Extract the [X, Y] coordinate from the center of the cell holding the provided text.  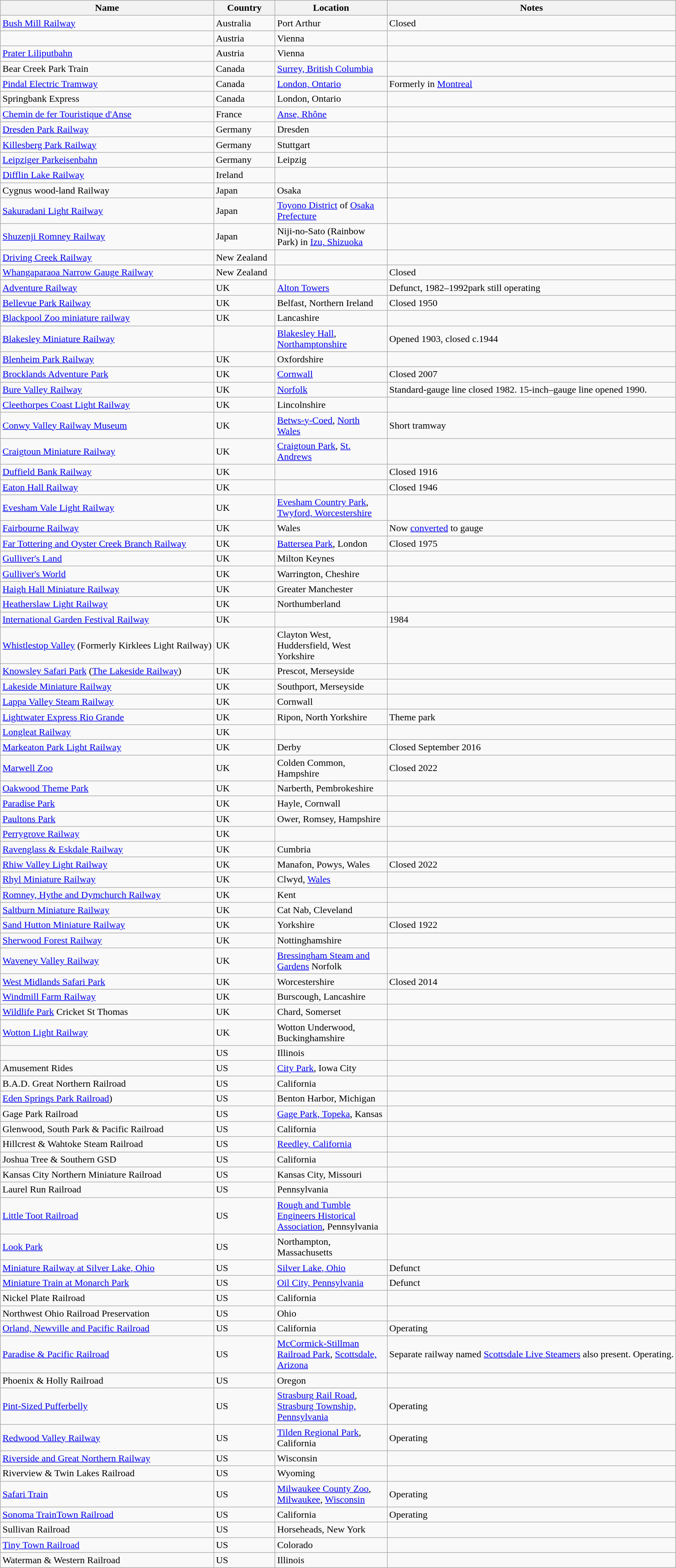
Milwaukee County Zoo, Milwaukee, Wisconsin [331, 1494]
Orland, Newville and Pacific Railroad [107, 1329]
Evesham Country Park, Twyford, Worcestershire [331, 508]
B.A.D. Great Northern Railroad [107, 1084]
Battersea Park, London [331, 544]
Lightwater Express Rio Grande [107, 717]
Killesberg Park Railway [107, 144]
Sakuradani Light Railway [107, 211]
Nottinghamshire [331, 940]
Heatherslaw Light Railway [107, 604]
Strasburg Rail Road, Strasburg Township, Pennsylvania [331, 1406]
Stuttgart [331, 144]
Kansas City Northern Miniature Railroad [107, 1175]
Bressingham Steam and Gardens Norfolk [331, 961]
Southport, Merseyside [331, 686]
Difflin Lake Railway [107, 175]
Amusement Rides [107, 1068]
Riverside and Great Northern Railway [107, 1458]
Wotton Underwood, Buckinghamshire [331, 1032]
Pennsylvania [331, 1190]
Blakesley Hall, Northamptonshire [331, 338]
Northwest Ohio Railroad Preservation [107, 1313]
Name [107, 8]
Nickel Plate Railroad [107, 1298]
International Garden Festival Railway [107, 619]
Port Arthur [331, 23]
Defunct, 1982–1992park still operating [532, 288]
Northumberland [331, 604]
Craigtoun Miniature Railway [107, 451]
Reedley, California [331, 1144]
Short tramway [532, 425]
Tiny Town Railroad [107, 1545]
Miniature Train at Monarch Park [107, 1283]
Blakesley Miniature Railway [107, 338]
Bure Valley Railway [107, 390]
Waterman & Western Railroad [107, 1560]
Leipzig [331, 160]
Formerly in Montreal [532, 84]
Clwyd, Wales [331, 880]
Dresden Park Railway [107, 129]
Wales [331, 528]
Belfast, Northern Ireland [331, 303]
Worcestershire [331, 981]
Horseheads, New York [331, 1530]
Conwy Valley Railway Museum [107, 425]
Springbank Express [107, 99]
Bush Mill Railway [107, 23]
Lakeside Miniature Railway [107, 686]
Oxfordshire [331, 359]
Look Park [107, 1247]
Far Tottering and Oyster Creek Branch Railway [107, 544]
Gage Park Railroad [107, 1114]
Joshua Tree & Southern GSD [107, 1159]
France [244, 114]
Whistlestop Valley (Formerly Kirklees Light Railway) [107, 645]
Fairbourne Railway [107, 528]
Closed 1922 [532, 925]
Windmill Farm Railway [107, 997]
Eaton Hall Railway [107, 487]
Romney, Hythe and Dymchurch Railway [107, 895]
McCormick-Stillman Railroad Park, Scottsdale, Arizona [331, 1354]
Opened 1903, closed c.1944 [532, 338]
Haigh Hall Miniature Railway [107, 589]
Norfolk [331, 390]
Bear Creek Park Train [107, 69]
Bellevue Park Railway [107, 303]
Chemin de fer Touristique d'Anse [107, 114]
Cleethorpes Coast Light Railway [107, 405]
Standard-gauge line closed 1982. 15-inch–gauge line opened 1990. [532, 390]
Closed 1916 [532, 472]
Cumbria [331, 849]
Oakwood Theme Park [107, 789]
Narberth, Pembrokeshire [331, 789]
Pindal Electric Tramway [107, 84]
Osaka [331, 190]
Sand Hutton Miniature Railway [107, 925]
1984 [532, 619]
Closed 1975 [532, 544]
Rhyl Miniature Railway [107, 880]
Closed September 2016 [532, 747]
Ohio [331, 1313]
Knowsley Safari Park (The Lakeside Railway) [107, 671]
Separate railway named Scottsdale Live Steamers also present. Operating. [532, 1354]
Closed 2014 [532, 981]
Wildlife Park Cricket St Thomas [107, 1012]
Gulliver's World [107, 574]
Sullivan Railroad [107, 1530]
Paradise Park [107, 804]
Warrington, Cheshire [331, 574]
Pint-Sized Pufferbelly [107, 1406]
Notes [532, 8]
Country [244, 8]
Ripon, North Yorkshire [331, 717]
Hillcrest & Wahtoke Steam Railroad [107, 1144]
Kent [331, 895]
Wisconsin [331, 1458]
Prescot, Merseyside [331, 671]
Wyoming [331, 1473]
Craigtoun Park, St. Andrews [331, 451]
Riverview & Twin Lakes Railroad [107, 1473]
Cat Nab, Cleveland [331, 910]
Markeaton Park Light Railway [107, 747]
Colorado [331, 1545]
Blackpool Zoo miniature railway [107, 318]
Phoenix & Holly Railroad [107, 1380]
Safari Train [107, 1494]
Chard, Somerset [331, 1012]
Milton Keynes [331, 559]
Cygnus wood-land Railway [107, 190]
Sonoma TrainTown Railroad [107, 1515]
Evesham Vale Light Railway [107, 508]
Lincolnshire [331, 405]
Prater Liliputbahn [107, 53]
Surrey, British Columbia [331, 69]
Kansas City, Missouri [331, 1175]
Australia [244, 23]
Rhiw Valley Light Railway [107, 864]
Longleat Railway [107, 732]
Waveney Valley Railway [107, 961]
Lappa Valley Steam Railway [107, 702]
Closed 2007 [532, 374]
Oregon [331, 1380]
Anse, Rhône [331, 114]
Location [331, 8]
Perrygrove Railway [107, 834]
Leipziger Parkeisenbahn [107, 160]
Little Toot Railroad [107, 1216]
Duffield Bank Railway [107, 472]
Driving Creek Railway [107, 257]
Glenwood, South Park & Pacific Railroad [107, 1129]
Lancashire [331, 318]
Derby [331, 747]
Oil City, Pennsylvania [331, 1283]
Greater Manchester [331, 589]
Shuzenji Romney Railway [107, 237]
Closed 1946 [532, 487]
Now converted to gauge [532, 528]
Redwood Valley Railway [107, 1437]
Rough and Tumble Engineers Historical Association, Pennsylvania [331, 1216]
City Park, Iowa City [331, 1068]
Saltburn Miniature Railway [107, 910]
Clayton West, Huddersfield, West Yorkshire [331, 645]
Tilden Regional Park, California [331, 1437]
Marwell Zoo [107, 768]
Brocklands Adventure Park [107, 374]
Ireland [244, 175]
Sherwood Forest Railway [107, 940]
Toyono District of Osaka Prefecture [331, 211]
Northampton, Massachusetts [331, 1247]
Paultons Park [107, 819]
Alton Towers [331, 288]
Gulliver's Land [107, 559]
Ower, Romsey, Hampshire [331, 819]
Blenheim Park Railway [107, 359]
West Midlands Safari Park [107, 981]
Betws-y-Coed, North Wales [331, 425]
Dresden [331, 129]
Ravenglass & Eskdale Railway [107, 849]
Benton Harbor, Michigan [331, 1099]
Paradise & Pacific Railroad [107, 1354]
Manafon, Powys, Wales [331, 864]
Theme park [532, 717]
Colden Common, Hampshire [331, 768]
Burscough, Lancashire [331, 997]
Eden Springs Park Railroad) [107, 1099]
Miniature Railway at Silver Lake, Ohio [107, 1267]
Niji-no-Sato (Rainbow Park) in Izu, Shizuoka [331, 237]
Silver Lake, Ohio [331, 1267]
Adventure Railway [107, 288]
Closed 1950 [532, 303]
Laurel Run Railroad [107, 1190]
Yorkshire [331, 925]
Wotton Light Railway [107, 1032]
Whangaparaoa Narrow Gauge Railway [107, 273]
Hayle, Cornwall [331, 804]
Gage Park, Topeka, Kansas [331, 1114]
